Locate the cell with the specified text and output its (X, Y) center coordinate. 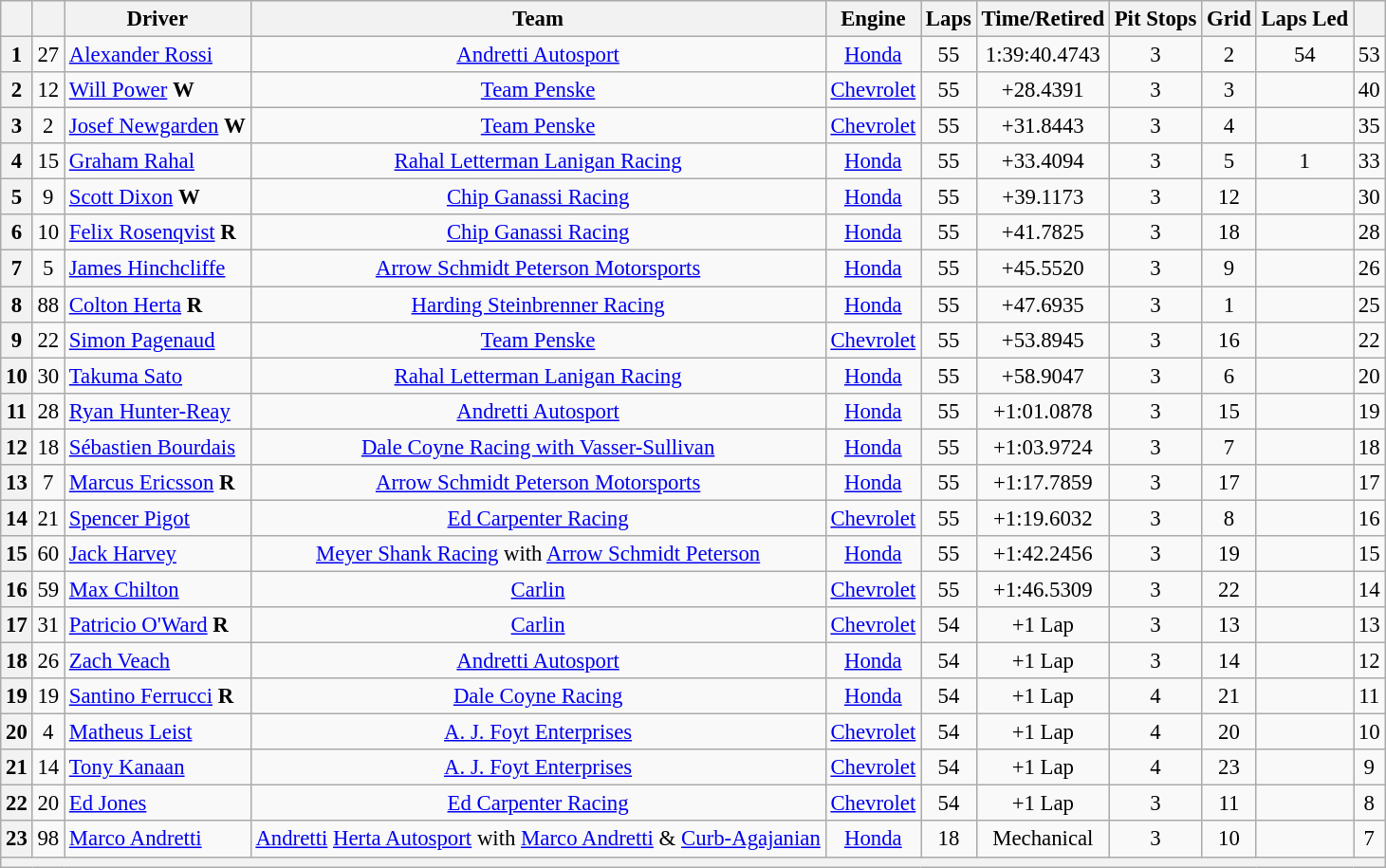
Dale Coyne Racing with Vasser-Sullivan (538, 447)
Josef Newgarden W (157, 126)
Driver (157, 19)
+45.5520 (1043, 268)
+39.1173 (1043, 197)
Simon Pagenaud (157, 340)
Spencer Pigot (157, 518)
James Hinchcliffe (157, 268)
+33.4094 (1043, 161)
60 (47, 554)
98 (47, 840)
40 (1370, 90)
25 (1370, 305)
Felix Rosenqvist R (157, 232)
31 (47, 625)
+41.7825 (1043, 232)
Sébastien Bourdais (157, 447)
+1:17.7859 (1043, 483)
Matheus Leist (157, 732)
Scott Dixon W (157, 197)
88 (47, 305)
+28.4391 (1043, 90)
Santino Ferrucci R (157, 696)
Colton Herta R (157, 305)
Max Chilton (157, 589)
Laps (949, 19)
53 (1370, 55)
Team (538, 19)
+1:46.5309 (1043, 589)
27 (47, 55)
+31.8443 (1043, 126)
Harding Steinbrenner Racing (538, 305)
35 (1370, 126)
Mechanical (1043, 840)
Laps Led (1304, 19)
+1:42.2456 (1043, 554)
Marcus Ericsson R (157, 483)
+1:01.0878 (1043, 411)
Patricio O'Ward R (157, 625)
Graham Rahal (157, 161)
Meyer Shank Racing with Arrow Schmidt Peterson (538, 554)
Tony Kanaan (157, 767)
Dale Coyne Racing (538, 696)
+1:03.9724 (1043, 447)
+53.8945 (1043, 340)
+47.6935 (1043, 305)
Time/Retired (1043, 19)
+58.9047 (1043, 376)
Marco Andretti (157, 840)
Zach Veach (157, 661)
Alexander Rossi (157, 55)
Ryan Hunter-Reay (157, 411)
Jack Harvey (157, 554)
Grid (1229, 19)
Andretti Herta Autosport with Marco Andretti & Curb-Agajanian (538, 840)
Ed Jones (157, 803)
1:39:40.4743 (1043, 55)
+1:19.6032 (1043, 518)
Engine (873, 19)
33 (1370, 161)
Takuma Sato (157, 376)
59 (47, 589)
Pit Stops (1155, 19)
Will Power W (157, 90)
